Provide the (X, Y) coordinate of the cell's center where the given text is located.  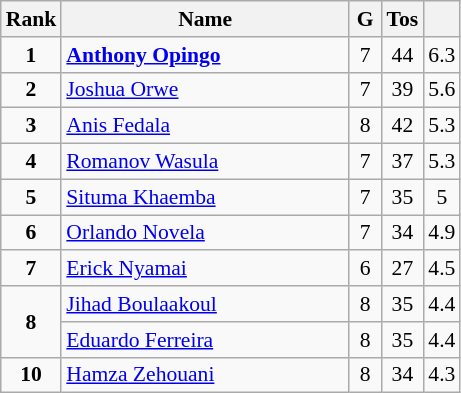
Anthony Opingo (205, 55)
27 (403, 269)
Hamza Zehouani (205, 375)
5.6 (442, 90)
6.3 (442, 55)
Name (205, 19)
44 (403, 55)
Situma Khaemba (205, 197)
Romanov Wasula (205, 162)
4.5 (442, 269)
1 (32, 55)
2 (32, 90)
Rank (32, 19)
Orlando Novela (205, 233)
Joshua Orwe (205, 90)
37 (403, 162)
4.9 (442, 233)
42 (403, 126)
3 (32, 126)
4 (32, 162)
Eduardo Ferreira (205, 340)
4.3 (442, 375)
Jihad Boulaakoul (205, 304)
39 (403, 90)
G (366, 19)
Erick Nyamai (205, 269)
Tos (403, 19)
10 (32, 375)
Anis Fedala (205, 126)
